Return (X, Y) of the center of cell containing provided text 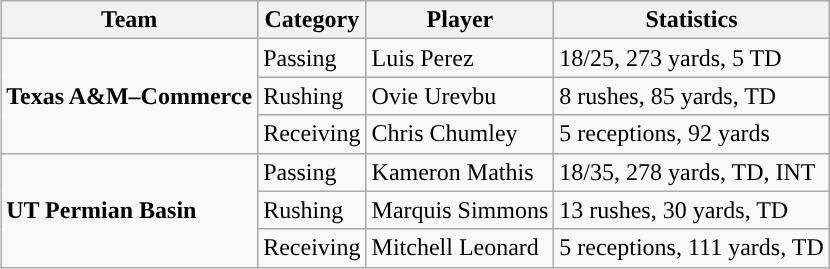
18/25, 273 yards, 5 TD (692, 58)
13 rushes, 30 yards, TD (692, 210)
5 receptions, 92 yards (692, 134)
Player (460, 20)
Category (312, 20)
8 rushes, 85 yards, TD (692, 96)
18/35, 278 yards, TD, INT (692, 172)
Luis Perez (460, 58)
UT Permian Basin (130, 210)
Ovie Urevbu (460, 96)
Marquis Simmons (460, 210)
Team (130, 20)
Statistics (692, 20)
Chris Chumley (460, 134)
Mitchell Leonard (460, 248)
5 receptions, 111 yards, TD (692, 248)
Texas A&M–Commerce (130, 96)
Kameron Mathis (460, 172)
